Find where the given text appears and provide that cell's center as (x, y) coordinate. 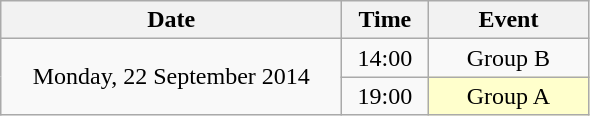
19:00 (385, 96)
Monday, 22 September 2014 (172, 77)
Event (508, 20)
Date (172, 20)
14:00 (385, 58)
Group A (508, 96)
Group B (508, 58)
Time (385, 20)
